Search for the cell housing the specified text and yield its (x, y) center coordinate. 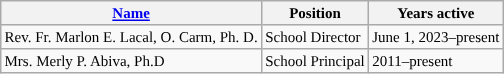
School Director (314, 37)
Rev. Fr. Marlon E. Lacal, O. Carm, Ph. D. (132, 37)
June 1, 2023–present (436, 37)
Position (314, 13)
Name (132, 13)
Mrs. Merly P. Abiva, Ph.D (132, 61)
Years active (436, 13)
2011–present (436, 61)
School Principal (314, 61)
